Scan for the cell matching the given text and deliver its (x, y) coordinate at center. 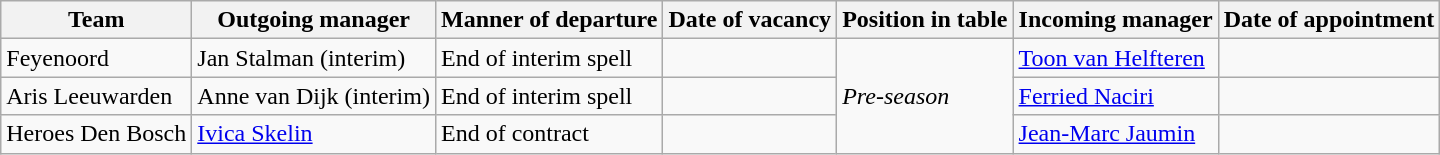
Team (96, 20)
End of contract (548, 134)
Outgoing manager (314, 20)
Heroes Den Bosch (96, 134)
Aris Leeuwarden (96, 96)
Jan Stalman (interim) (314, 58)
Position in table (925, 20)
Ivica Skelin (314, 134)
Pre-season (925, 96)
Ferried Naciri (1116, 96)
Incoming manager (1116, 20)
Anne van Dijk (interim) (314, 96)
Feyenoord (96, 58)
Toon van Helfteren (1116, 58)
Manner of departure (548, 20)
Jean-Marc Jaumin (1116, 134)
Date of appointment (1329, 20)
Date of vacancy (750, 20)
